Identify which cell holds the provided text, then report its [x, y] central coordinate. 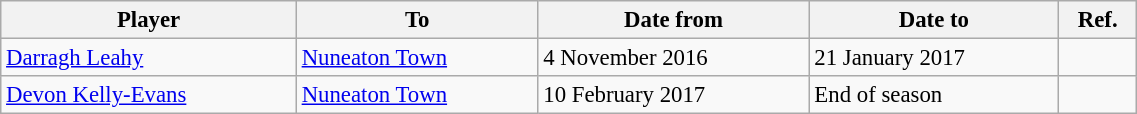
Date from [674, 20]
To [417, 20]
10 February 2017 [674, 95]
End of season [934, 95]
Darragh Leahy [149, 58]
Date to [934, 20]
Devon Kelly-Evans [149, 95]
Player [149, 20]
21 January 2017 [934, 58]
4 November 2016 [674, 58]
Ref. [1098, 20]
